Detect which cell encompasses the target text, then output its (x, y) center coordinate. 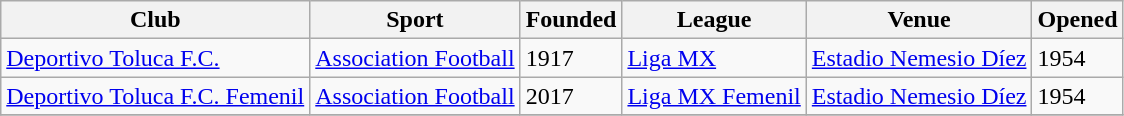
League (714, 20)
Sport (415, 20)
Liga MX (714, 58)
1917 (571, 58)
Deportivo Toluca F.C. (156, 58)
Opened (1078, 20)
Liga MX Femenil (714, 96)
Venue (919, 20)
Founded (571, 20)
2017 (571, 96)
Deportivo Toluca F.C. Femenil (156, 96)
Club (156, 20)
